Pinpoint the cell where the given text exists, returning its [x, y] midpoint coordinate. 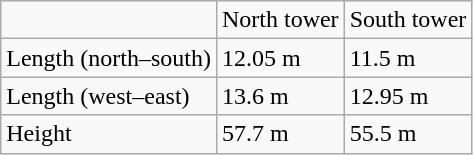
South tower [408, 20]
55.5 m [408, 134]
Height [109, 134]
11.5 m [408, 58]
12.05 m [280, 58]
13.6 m [280, 96]
57.7 m [280, 134]
12.95 m [408, 96]
Length (north–south) [109, 58]
Length (west–east) [109, 96]
North tower [280, 20]
